Scan for the cell matching the given text and deliver its [x, y] coordinate at center. 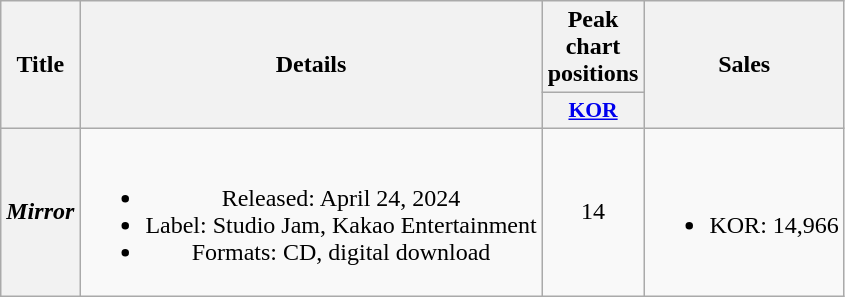
KOR: 14,966 [744, 212]
Details [311, 65]
Title [40, 65]
Peak chart positions [593, 47]
KOR [593, 111]
14 [593, 212]
Sales [744, 65]
Released: April 24, 2024Label: Studio Jam, Kakao EntertainmentFormats: CD, digital download [311, 212]
Mirror [40, 212]
